Scan for the cell matching the given text and deliver its (X, Y) coordinate at center. 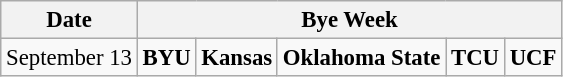
Date (69, 20)
September 13 (69, 58)
Oklahoma State (361, 58)
TCU (476, 58)
Bye Week (350, 20)
BYU (166, 58)
Kansas (237, 58)
UCF (532, 58)
